Search for the cell housing the specified text and yield its (X, Y) center coordinate. 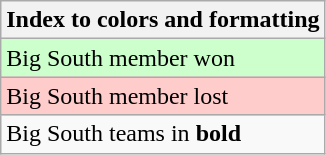
Index to colors and formatting (163, 20)
Big South teams in bold (163, 134)
Big South member lost (163, 96)
Big South member won (163, 58)
